Capture the cell that displays the provided text and extract its (X, Y) central coordinate. 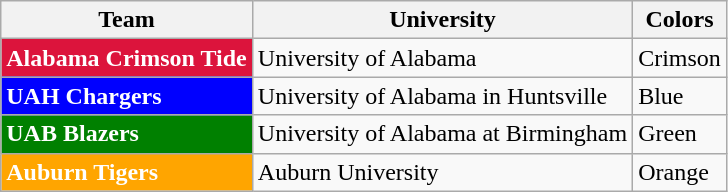
Orange (680, 172)
Alabama Crimson Tide (127, 58)
University of Alabama (442, 58)
Crimson (680, 58)
Colors (680, 20)
Auburn Tigers (127, 172)
Blue (680, 96)
University (442, 20)
UAH Chargers (127, 96)
University of Alabama in Huntsville (442, 96)
Team (127, 20)
Green (680, 134)
UAB Blazers (127, 134)
Auburn University (442, 172)
University of Alabama at Birmingham (442, 134)
